Output the [x, y] coordinate of the center of the cell containing the given text.  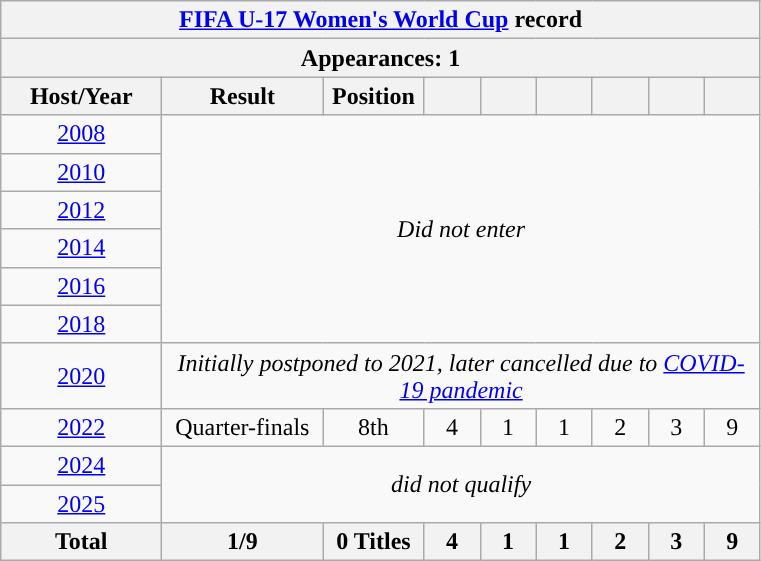
Position [374, 96]
2020 [82, 376]
2018 [82, 324]
Quarter-finals [242, 427]
Total [82, 542]
2016 [82, 286]
1/9 [242, 542]
2022 [82, 427]
2025 [82, 503]
Initially postponed to 2021, later cancelled due to COVID-19 pandemic [461, 376]
8th [374, 427]
2010 [82, 172]
FIFA U-17 Women's World Cup record [381, 20]
Host/Year [82, 96]
2012 [82, 210]
2024 [82, 465]
Appearances: 1 [381, 58]
0 Titles [374, 542]
Did not enter [461, 229]
2008 [82, 134]
Result [242, 96]
2014 [82, 248]
did not qualify [461, 484]
